Pinpoint the cell where the given text exists, returning its (X, Y) midpoint coordinate. 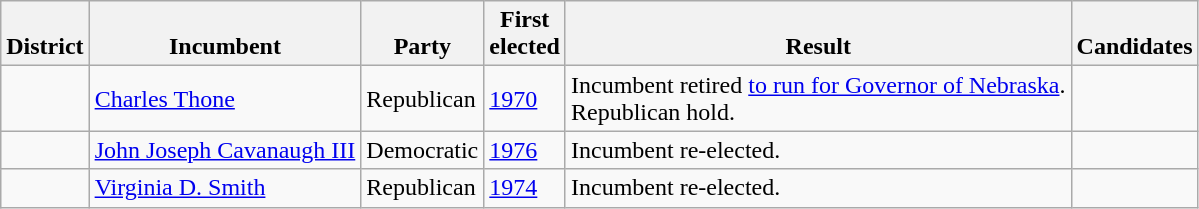
John Joseph Cavanaugh III (225, 150)
Virginia D. Smith (225, 188)
Firstelected (525, 34)
Democratic (422, 150)
Party (422, 34)
1974 (525, 188)
Incumbent (225, 34)
Result (818, 34)
Charles Thone (225, 98)
Incumbent retired to run for Governor of Nebraska.Republican hold. (818, 98)
1970 (525, 98)
Candidates (1134, 34)
1976 (525, 150)
District (45, 34)
